Provide the [x, y] coordinate of the cell's center where the given text is located.  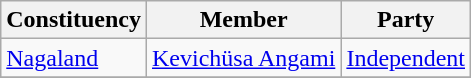
Party [406, 20]
Nagaland [74, 58]
Member [243, 20]
Constituency [74, 20]
Independent [406, 58]
Kevichüsa Angami [243, 58]
